For the text-containing cell, return its midpoint in (x, y) coordinate format. 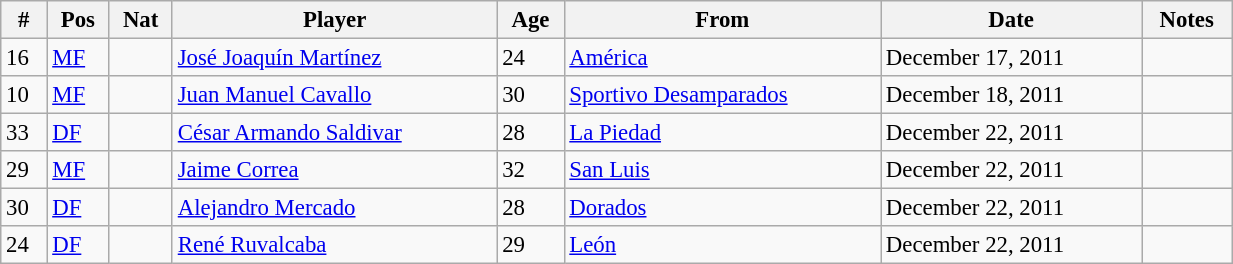
# (24, 20)
Dorados (722, 208)
René Ruvalcaba (334, 245)
32 (530, 170)
33 (24, 133)
Alejandro Mercado (334, 208)
César Armando Saldivar (334, 133)
Age (530, 20)
December 17, 2011 (1012, 58)
Jaime Correa (334, 170)
16 (24, 58)
Player (334, 20)
10 (24, 95)
Nat (141, 20)
Sportivo Desamparados (722, 95)
December 18, 2011 (1012, 95)
From (722, 20)
León (722, 245)
Juan Manuel Cavallo (334, 95)
Date (1012, 20)
Notes (1187, 20)
La Piedad (722, 133)
San Luis (722, 170)
José Joaquín Martínez (334, 58)
Pos (78, 20)
América (722, 58)
